Return [X, Y] of the center of cell containing provided text 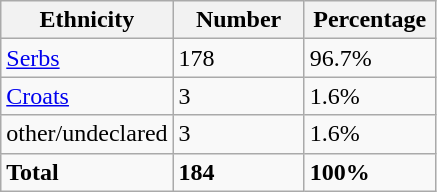
Percentage [370, 20]
184 [238, 172]
Total [87, 172]
other/undeclared [87, 134]
Serbs [87, 58]
Ethnicity [87, 20]
100% [370, 172]
Number [238, 20]
96.7% [370, 58]
Croats [87, 96]
178 [238, 58]
